Scan for the cell matching the given text and deliver its (x, y) coordinate at center. 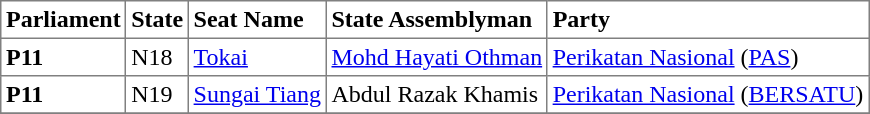
Abdul Razak Khamis (436, 95)
Mohd Hayati Othman (436, 57)
Sungai Tiang (257, 95)
State (157, 20)
Perikatan Nasional (BERSATU) (708, 95)
N18 (157, 57)
Seat Name (257, 20)
N19 (157, 95)
Party (708, 20)
Tokai (257, 57)
Parliament (64, 20)
State Assemblyman (436, 20)
Perikatan Nasional (PAS) (708, 57)
